Search for the cell housing the specified text and yield its (x, y) center coordinate. 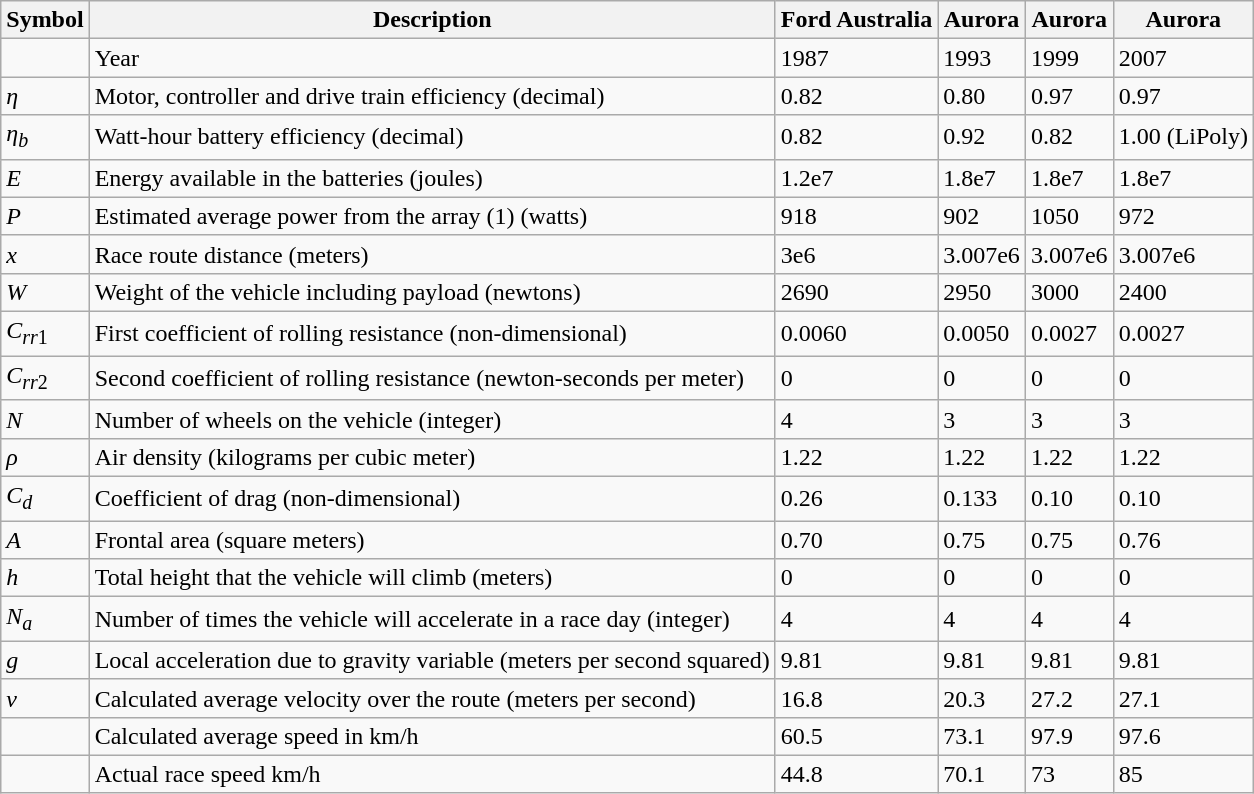
44.8 (856, 774)
Local acceleration due to gravity variable (meters per second squared) (432, 660)
60.5 (856, 736)
g (45, 660)
Estimated average power from the array (1) (watts) (432, 216)
902 (982, 216)
x (45, 254)
First coefficient of rolling resistance (non-dimensional) (432, 334)
97.9 (1069, 736)
E (45, 178)
0.133 (982, 498)
P (45, 216)
85 (1183, 774)
Number of times the vehicle will accelerate in a race day (integer) (432, 619)
20.3 (982, 698)
1050 (1069, 216)
Description (432, 20)
Crr1 (45, 334)
1987 (856, 58)
0.0050 (982, 334)
Year (432, 58)
0.0060 (856, 334)
16.8 (856, 698)
W (45, 292)
Calculated average speed in km/h (432, 736)
Watt-hour battery efficiency (decimal) (432, 137)
0.76 (1183, 540)
1.00 (LiPoly) (1183, 137)
918 (856, 216)
Ford Australia (856, 20)
3e6 (856, 254)
73 (1069, 774)
1.2e7 (856, 178)
Crr2 (45, 378)
3000 (1069, 292)
Cd (45, 498)
Air density (kilograms per cubic meter) (432, 457)
Coefficient of drag (non-dimensional) (432, 498)
2007 (1183, 58)
0.92 (982, 137)
2400 (1183, 292)
Symbol (45, 20)
ρ (45, 457)
ηb (45, 137)
1999 (1069, 58)
Energy available in the batteries (joules) (432, 178)
27.1 (1183, 698)
Actual race speed km/h (432, 774)
2950 (982, 292)
0.26 (856, 498)
Weight of the vehicle including payload (newtons) (432, 292)
0.80 (982, 96)
972 (1183, 216)
η (45, 96)
0.70 (856, 540)
Motor, controller and drive train efficiency (decimal) (432, 96)
27.2 (1069, 698)
70.1 (982, 774)
Frontal area (square meters) (432, 540)
1993 (982, 58)
v (45, 698)
2690 (856, 292)
Na (45, 619)
Race route distance (meters) (432, 254)
Calculated average velocity over the route (meters per second) (432, 698)
Number of wheels on the vehicle (integer) (432, 419)
97.6 (1183, 736)
73.1 (982, 736)
A (45, 540)
Total height that the vehicle will climb (meters) (432, 578)
Second coefficient of rolling resistance (newton-seconds per meter) (432, 378)
h (45, 578)
N (45, 419)
